Pinpoint the cell where the given text exists, returning its (x, y) midpoint coordinate. 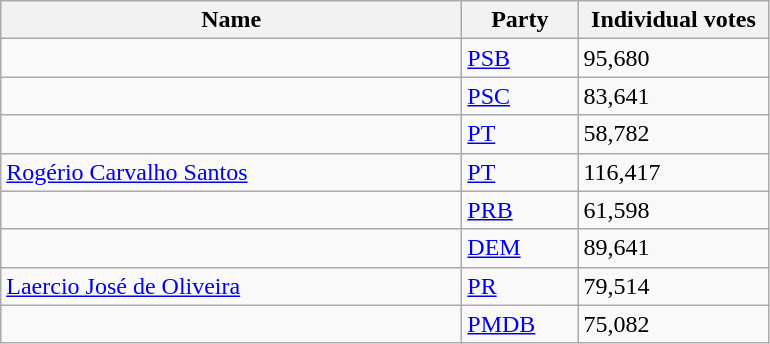
Name (232, 20)
PSB (520, 58)
116,417 (674, 172)
79,514 (674, 286)
DEM (520, 248)
PR (520, 286)
89,641 (674, 248)
PRB (520, 210)
Laercio José de Oliveira (232, 286)
Party (520, 20)
Rogério Carvalho Santos (232, 172)
58,782 (674, 134)
PSC (520, 96)
95,680 (674, 58)
61,598 (674, 210)
75,082 (674, 324)
PMDB (520, 324)
83,641 (674, 96)
Individual votes (674, 20)
